From the cell containing the given text, extract its center point as (X, Y) coordinate. 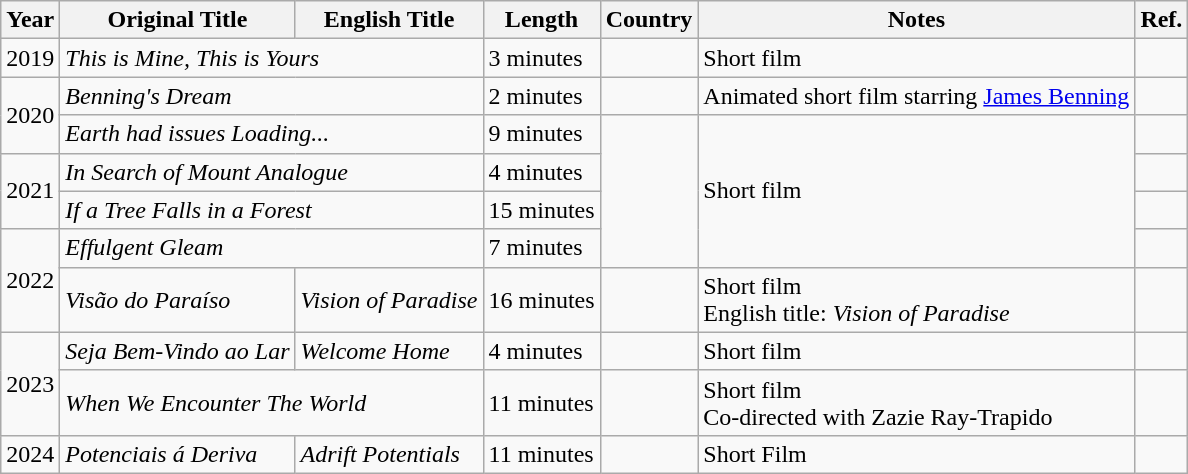
Original Title (178, 20)
Short filmCo-directed with Zazie Ray-Trapido (916, 402)
Adrift Potentials (389, 454)
English Title (389, 20)
2022 (30, 280)
9 minutes (542, 134)
Benning's Dream (272, 96)
16 minutes (542, 300)
2020 (30, 115)
Ref. (1162, 20)
Earth had issues Loading... (272, 134)
15 minutes (542, 210)
Short Film (916, 454)
Effulgent Gleam (272, 248)
This is Mine, This is Yours (272, 58)
Vision of Paradise (389, 300)
2019 (30, 58)
When We Encounter The World (272, 402)
3 minutes (542, 58)
Short filmEnglish title: Vision of Paradise (916, 300)
Country (649, 20)
Animated short film starring James Benning (916, 96)
Seja Bem-Vindo ao Lar (178, 351)
Year (30, 20)
Length (542, 20)
2 minutes (542, 96)
Visão do Paraíso (178, 300)
2021 (30, 191)
Welcome Home (389, 351)
2024 (30, 454)
Potenciais á Deriva (178, 454)
If a Tree Falls in a Forest (272, 210)
In Search of Mount Analogue (272, 172)
2023 (30, 384)
Notes (916, 20)
7 minutes (542, 248)
